Identify which cell holds the provided text, then report its (x, y) central coordinate. 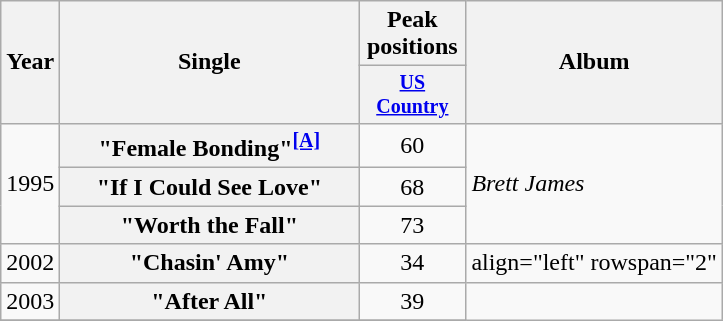
"After All" (210, 301)
2003 (30, 301)
60 (412, 146)
34 (412, 263)
align="left" rowspan="2" (594, 263)
Brett James (594, 184)
39 (412, 301)
Peak positions (412, 34)
Album (594, 62)
"Female Bonding"[A] (210, 146)
68 (412, 187)
2002 (30, 263)
1995 (30, 184)
US Country (412, 94)
73 (412, 225)
"Worth the Fall" (210, 225)
"Chasin' Amy" (210, 263)
Single (210, 62)
Year (30, 62)
"If I Could See Love" (210, 187)
